Return the (x, y) coordinate for the center point of the cell that contains the specified text.  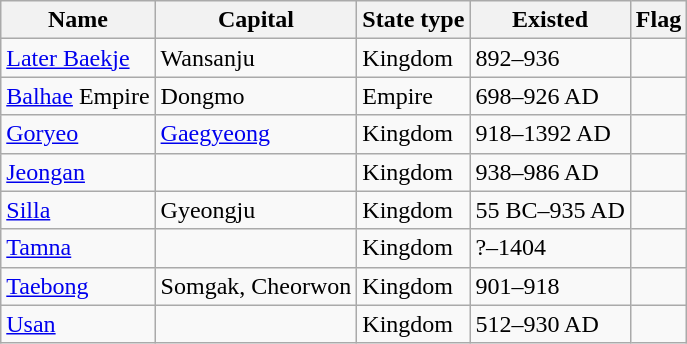
Gyeongju (256, 210)
Jeongan (78, 172)
Wansanju (256, 58)
?–1404 (550, 248)
Silla (78, 210)
Somgak, Cheorwon (256, 286)
Tamna (78, 248)
698–926 AD (550, 96)
Later Baekje (78, 58)
State type (414, 20)
Empire (414, 96)
Taebong (78, 286)
Gaegyeong (256, 134)
901–918 (550, 286)
Dongmo (256, 96)
Capital (256, 20)
Flag (658, 20)
55 BC–935 AD (550, 210)
Goryeo (78, 134)
512–930 AD (550, 324)
Usan (78, 324)
892–936 (550, 58)
938–986 AD (550, 172)
Existed (550, 20)
Name (78, 20)
918–1392 AD (550, 134)
Balhae Empire (78, 96)
